For the text-containing cell, return its midpoint in [X, Y] coordinate format. 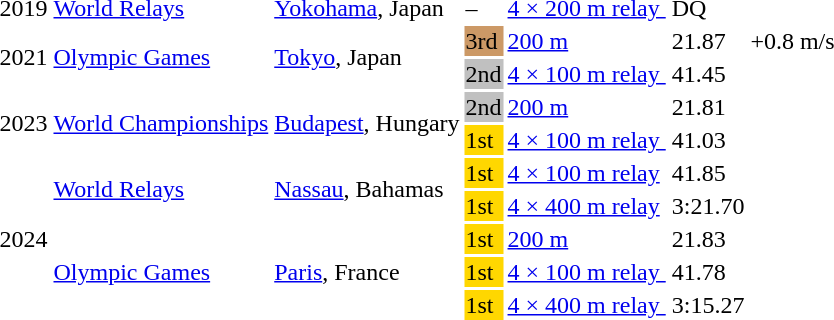
41.85 [708, 173]
Paris, France [367, 272]
21.87 [708, 41]
Tokyo, Japan [367, 58]
Nassau, Bahamas [367, 190]
World Relays [161, 190]
3:21.70 [708, 206]
3:15.27 [708, 305]
21.83 [708, 239]
World Championships [161, 124]
41.45 [708, 74]
41.78 [708, 272]
21.81 [708, 107]
41.03 [708, 140]
Budapest, Hungary [367, 124]
3rd [484, 41]
